Output the (X, Y) coordinate of the center of the cell containing the given text.  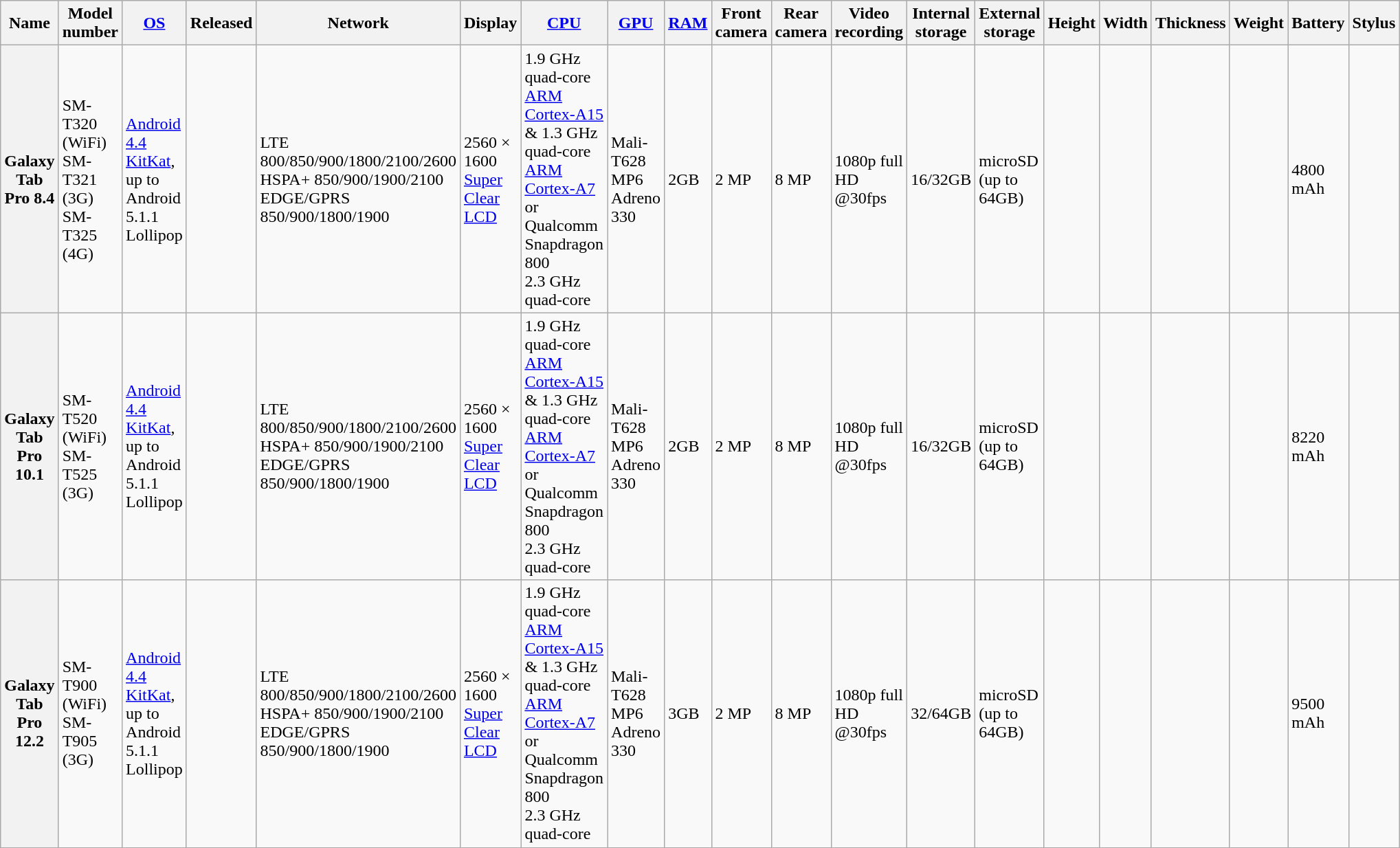
Width (1125, 23)
Galaxy Tab Pro 8.4 (30, 179)
RAM (688, 23)
Network (358, 23)
Stylus (1374, 23)
Thickness (1190, 23)
3GB (688, 713)
Galaxy Tab Pro 10.1 (30, 447)
Weight (1258, 23)
External storage (1010, 23)
32/64GB (942, 713)
Height (1071, 23)
9500 mAh (1318, 713)
GPU (636, 23)
Battery (1318, 23)
OS (155, 23)
Rear camera (801, 23)
8220 mAh (1318, 447)
Display (490, 23)
Released (221, 23)
Video recording (869, 23)
Internal storage (942, 23)
SM-T520 (WiFi) SM-T525 (3G) (90, 447)
Name (30, 23)
SM-T900 (WiFi) SM-T905 (3G) (90, 713)
Front camera (741, 23)
Model number (90, 23)
CPU (564, 23)
Galaxy Tab Pro 12.2 (30, 713)
4800 mAh (1318, 179)
SM-T320 (WiFi) SM-T321 (3G)SM-T325 (4G) (90, 179)
